Output the (x, y) coordinate of the center of the cell containing the given text.  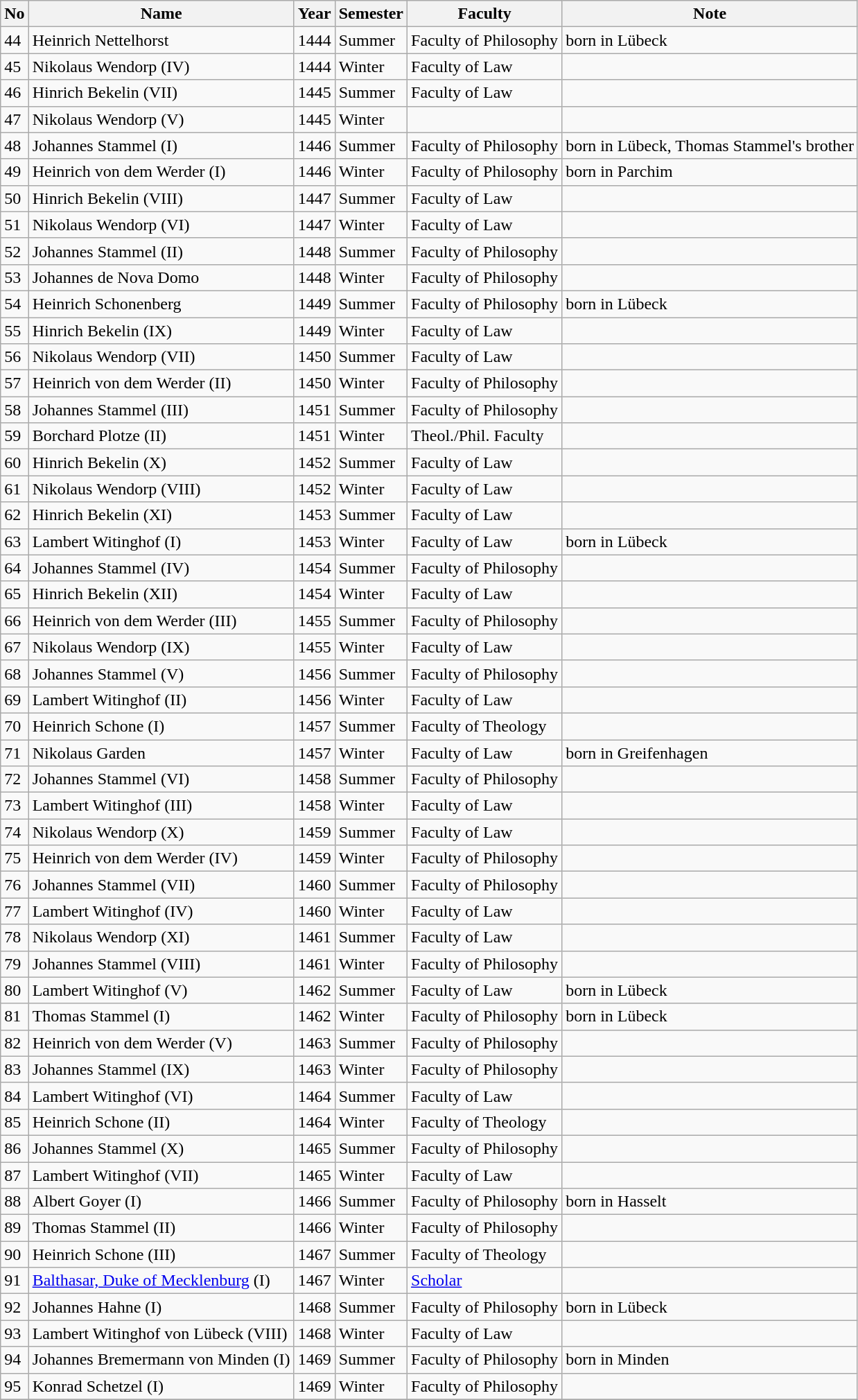
Balthasar, Duke of Mecklenburg (I) (161, 1281)
Johannes Stammel (III) (161, 410)
Johannes Stammel (VI) (161, 779)
Nikolaus Wendorp (IX) (161, 647)
63 (15, 542)
Lambert Witinghof (IV) (161, 911)
69 (15, 700)
76 (15, 885)
64 (15, 568)
born in Greifenhagen (710, 752)
born in Parchim (710, 172)
Hinrich Bekelin (XI) (161, 515)
Nikolaus Wendorp (VI) (161, 225)
Heinrich Nettelhorst (161, 40)
Hinrich Bekelin (X) (161, 463)
93 (15, 1333)
Heinrich Schone (II) (161, 1122)
Heinrich von dem Werder (I) (161, 172)
Nikolaus Wendorp (IV) (161, 67)
Johannes Bremermann von Minden (I) (161, 1360)
49 (15, 172)
born in Minden (710, 1360)
85 (15, 1122)
Heinrich von dem Werder (V) (161, 1043)
Hinrich Bekelin (IX) (161, 331)
Johannes Stammel (VIII) (161, 964)
55 (15, 331)
79 (15, 964)
94 (15, 1360)
51 (15, 225)
72 (15, 779)
Johannes Hahne (I) (161, 1307)
Johannes Stammel (IX) (161, 1069)
Heinrich Schone (III) (161, 1254)
75 (15, 858)
Nikolaus Wendorp (XI) (161, 937)
61 (15, 489)
60 (15, 463)
Johannes Stammel (I) (161, 146)
Thomas Stammel (I) (161, 1017)
Lambert Witinghof von Lübeck (VIII) (161, 1333)
86 (15, 1148)
No (15, 14)
52 (15, 251)
59 (15, 436)
50 (15, 198)
Konrad Schetzel (I) (161, 1386)
71 (15, 752)
Lambert Witinghof (VI) (161, 1096)
56 (15, 357)
95 (15, 1386)
Johannes Stammel (X) (161, 1148)
Name (161, 14)
Johannes Stammel (VII) (161, 885)
80 (15, 990)
Heinrich Schonenberg (161, 304)
Johannes Stammel (IV) (161, 568)
65 (15, 594)
Heinrich von dem Werder (III) (161, 621)
92 (15, 1307)
Nikolaus Wendorp (X) (161, 832)
Lambert Witinghof (VII) (161, 1175)
Year (315, 14)
84 (15, 1096)
Lambert Witinghof (I) (161, 542)
48 (15, 146)
62 (15, 515)
Nikolaus Wendorp (V) (161, 119)
Johannes Stammel (II) (161, 251)
89 (15, 1228)
66 (15, 621)
Heinrich Schone (I) (161, 726)
46 (15, 93)
73 (15, 806)
82 (15, 1043)
57 (15, 383)
Note (710, 14)
74 (15, 832)
Heinrich von dem Werder (II) (161, 383)
67 (15, 647)
Semester (371, 14)
Nikolaus Garden (161, 752)
Johannes de Nova Domo (161, 277)
47 (15, 119)
Nikolaus Wendorp (VIII) (161, 489)
87 (15, 1175)
45 (15, 67)
Hinrich Bekelin (VIII) (161, 198)
Thomas Stammel (II) (161, 1228)
Nikolaus Wendorp (VII) (161, 357)
78 (15, 937)
83 (15, 1069)
68 (15, 673)
Borchard Plotze (II) (161, 436)
Hinrich Bekelin (VII) (161, 93)
Hinrich Bekelin (XII) (161, 594)
77 (15, 911)
Faculty (485, 14)
Johannes Stammel (V) (161, 673)
Lambert Witinghof (V) (161, 990)
58 (15, 410)
44 (15, 40)
Lambert Witinghof (II) (161, 700)
90 (15, 1254)
54 (15, 304)
Heinrich von dem Werder (IV) (161, 858)
91 (15, 1281)
88 (15, 1202)
53 (15, 277)
70 (15, 726)
Albert Goyer (I) (161, 1202)
81 (15, 1017)
born in Lübeck, Thomas Stammel's brother (710, 146)
born in Hasselt (710, 1202)
Scholar (485, 1281)
Lambert Witinghof (III) (161, 806)
Theol./Phil. Faculty (485, 436)
